Detect which cell encompasses the target text, then output its (x, y) center coordinate. 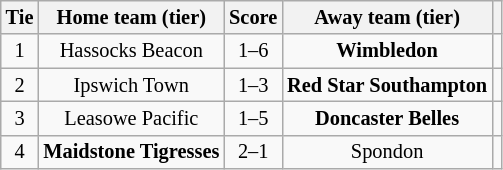
1–6 (253, 51)
Score (253, 17)
1 (20, 51)
3 (20, 118)
Spondon (387, 152)
Leasowe Pacific (131, 118)
Wimbledon (387, 51)
Doncaster Belles (387, 118)
Maidstone Tigresses (131, 152)
Home team (tier) (131, 17)
Tie (20, 17)
Ipswich Town (131, 85)
Red Star Southampton (387, 85)
Hassocks Beacon (131, 51)
1–5 (253, 118)
Away team (tier) (387, 17)
1–3 (253, 85)
2 (20, 85)
2–1 (253, 152)
4 (20, 152)
